Return [X, Y] of the center of cell containing provided text 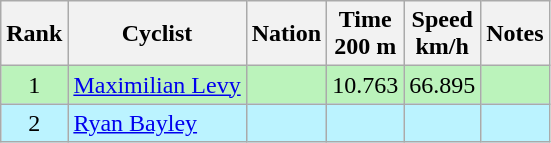
Time200 m [366, 34]
Maximilian Levy [157, 85]
66.895 [442, 85]
Notes [515, 34]
Speedkm/h [442, 34]
Ryan Bayley [157, 123]
Rank [34, 34]
Cyclist [157, 34]
Nation [286, 34]
1 [34, 85]
2 [34, 123]
10.763 [366, 85]
